Extract the (X, Y) coordinate from the center of the cell holding the provided text.  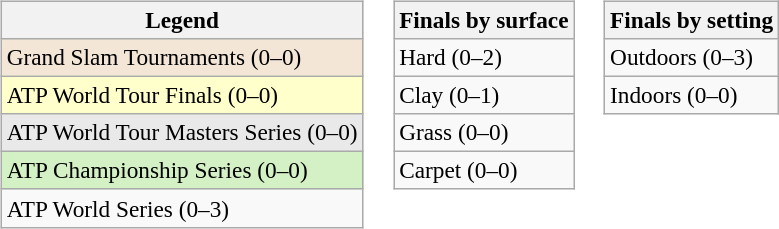
ATP World Series (0–3) (182, 208)
Clay (0–1) (484, 95)
ATP World Tour Finals (0–0) (182, 95)
Hard (0–2) (484, 57)
ATP Championship Series (0–0) (182, 171)
Grass (0–0) (484, 133)
Grand Slam Tournaments (0–0) (182, 57)
ATP World Tour Masters Series (0–0) (182, 133)
Outdoors (0–3) (692, 57)
Carpet (0–0) (484, 171)
Finals by surface (484, 20)
Finals by setting (692, 20)
Indoors (0–0) (692, 95)
Legend (182, 20)
